Determine the [X, Y] coordinate at the center of the cell enclosing the given text.  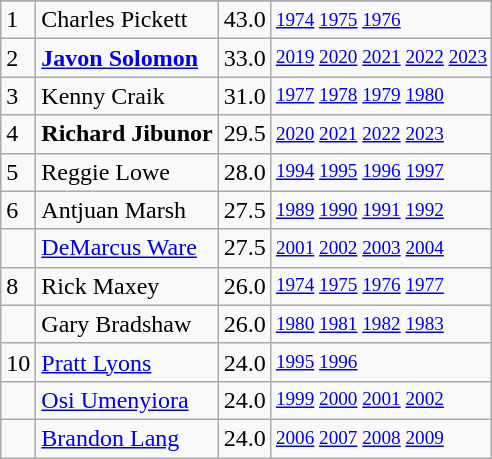
Pratt Lyons [127, 362]
1974 1975 1976 1977 [381, 286]
1977 1978 1979 1980 [381, 96]
31.0 [244, 96]
1995 1996 [381, 362]
Gary Bradshaw [127, 324]
29.5 [244, 134]
Reggie Lowe [127, 172]
2 [18, 58]
Brandon Lang [127, 438]
1 [18, 20]
2020 2021 2022 2023 [381, 134]
Kenny Craik [127, 96]
43.0 [244, 20]
Osi Umenyiora [127, 400]
1980 1981 1982 1983 [381, 324]
10 [18, 362]
Antjuan Marsh [127, 210]
6 [18, 210]
1994 1995 1996 1997 [381, 172]
28.0 [244, 172]
33.0 [244, 58]
Charles Pickett [127, 20]
2019 2020 2021 2022 2023 [381, 58]
4 [18, 134]
3 [18, 96]
2001 2002 2003 2004 [381, 248]
Javon Solomon [127, 58]
1989 1990 1991 1992 [381, 210]
Rick Maxey [127, 286]
1999 2000 2001 2002 [381, 400]
8 [18, 286]
Richard Jibunor [127, 134]
1974 1975 1976 [381, 20]
5 [18, 172]
DeMarcus Ware [127, 248]
2006 2007 2008 2009 [381, 438]
